Return [x, y] of the center of cell containing provided text 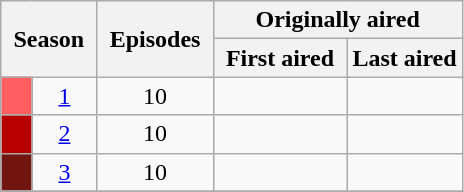
Last aired [404, 58]
Episodes [155, 39]
3 [64, 172]
Season [49, 39]
1 [64, 96]
Originally aired [338, 20]
2 [64, 134]
First aired [280, 58]
